For the text-containing cell, return its midpoint in [X, Y] coordinate format. 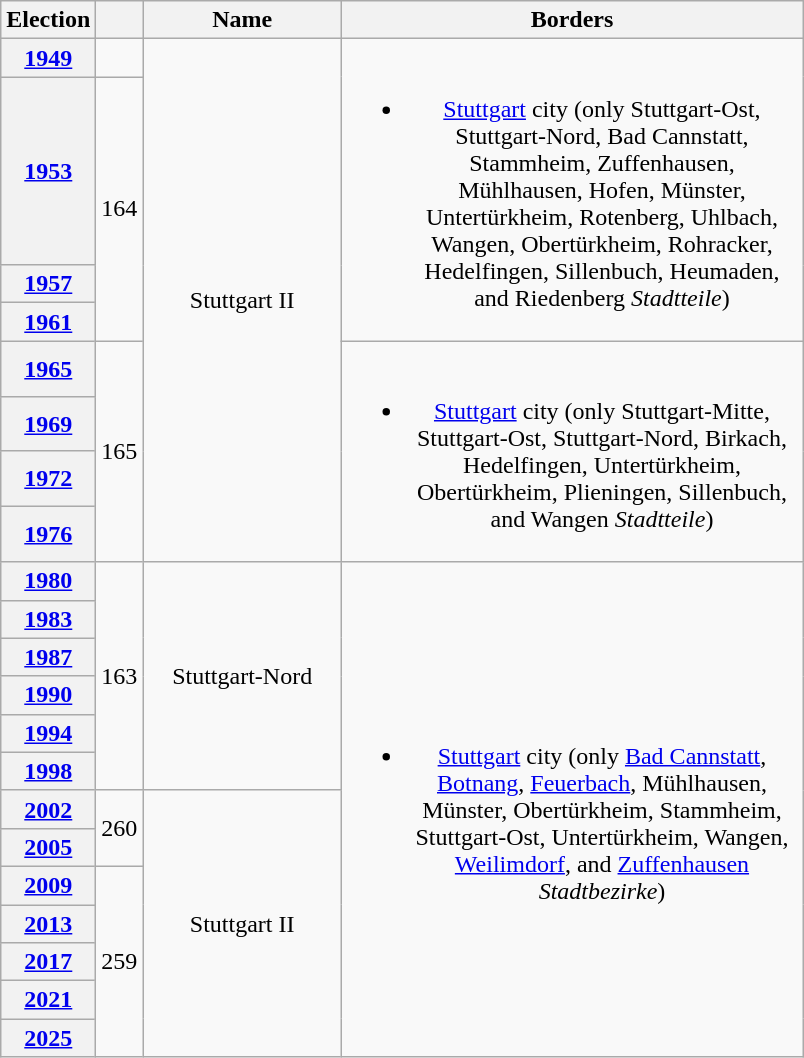
1972 [48, 478]
1957 [48, 284]
163 [120, 676]
164 [120, 209]
1990 [48, 695]
1949 [48, 58]
1980 [48, 581]
1983 [48, 619]
2009 [48, 885]
Borders [572, 20]
2017 [48, 962]
1961 [48, 322]
1953 [48, 171]
1998 [48, 771]
2005 [48, 847]
2013 [48, 923]
1987 [48, 657]
1969 [48, 424]
1976 [48, 534]
2025 [48, 1038]
Stuttgart-Nord [242, 676]
165 [120, 452]
2021 [48, 1000]
Name [242, 20]
259 [120, 961]
1994 [48, 733]
260 [120, 828]
1965 [48, 368]
Election [48, 20]
2002 [48, 809]
